From the cell containing the given text, extract its center point as [X, Y] coordinate. 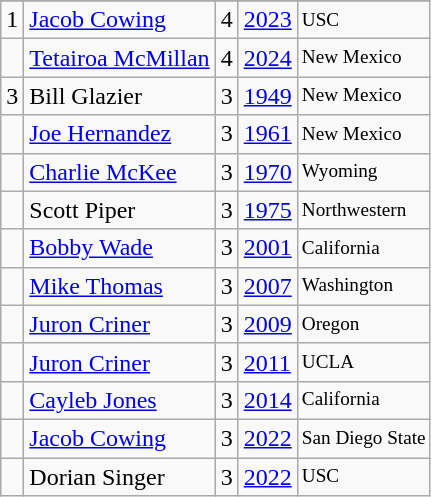
2024 [268, 58]
1961 [268, 134]
Bobby Wade [120, 248]
Washington [364, 286]
2011 [268, 362]
1949 [268, 96]
Bill Glazier [120, 96]
Oregon [364, 324]
2007 [268, 286]
Charlie McKee [120, 172]
1970 [268, 172]
2014 [268, 400]
Northwestern [364, 210]
2023 [268, 20]
Wyoming [364, 172]
1 [12, 20]
2009 [268, 324]
UCLA [364, 362]
1975 [268, 210]
Scott Piper [120, 210]
Joe Hernandez [120, 134]
San Diego State [364, 438]
Dorian Singer [120, 477]
Cayleb Jones [120, 400]
Tetairoa McMillan [120, 58]
2001 [268, 248]
Mike Thomas [120, 286]
